Capture the cell that displays the provided text and extract its (X, Y) central coordinate. 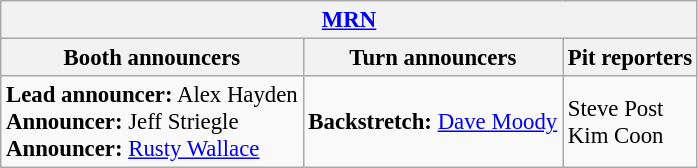
Lead announcer: Alex HaydenAnnouncer: Jeff StriegleAnnouncer: Rusty Wallace (152, 122)
Backstretch: Dave Moody (432, 122)
Steve PostKim Coon (630, 122)
Turn announcers (432, 58)
Booth announcers (152, 58)
MRN (350, 20)
Pit reporters (630, 58)
